Locate the cell with the specified text and output its (X, Y) center coordinate. 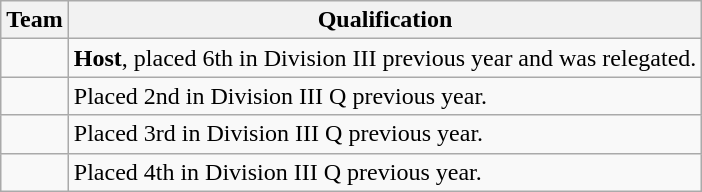
Placed 3rd in Division III Q previous year. (385, 134)
Team (35, 20)
Host, placed 6th in Division III previous year and was relegated. (385, 58)
Placed 4th in Division III Q previous year. (385, 172)
Qualification (385, 20)
Placed 2nd in Division III Q previous year. (385, 96)
